Determine the [X, Y] coordinate at the center of the cell enclosing the given text.  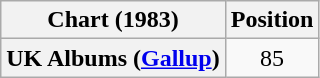
UK Albums (Gallup) [113, 58]
Position [272, 20]
Chart (1983) [113, 20]
85 [272, 58]
